Find where the given text appears and provide that cell's center as (X, Y) coordinate. 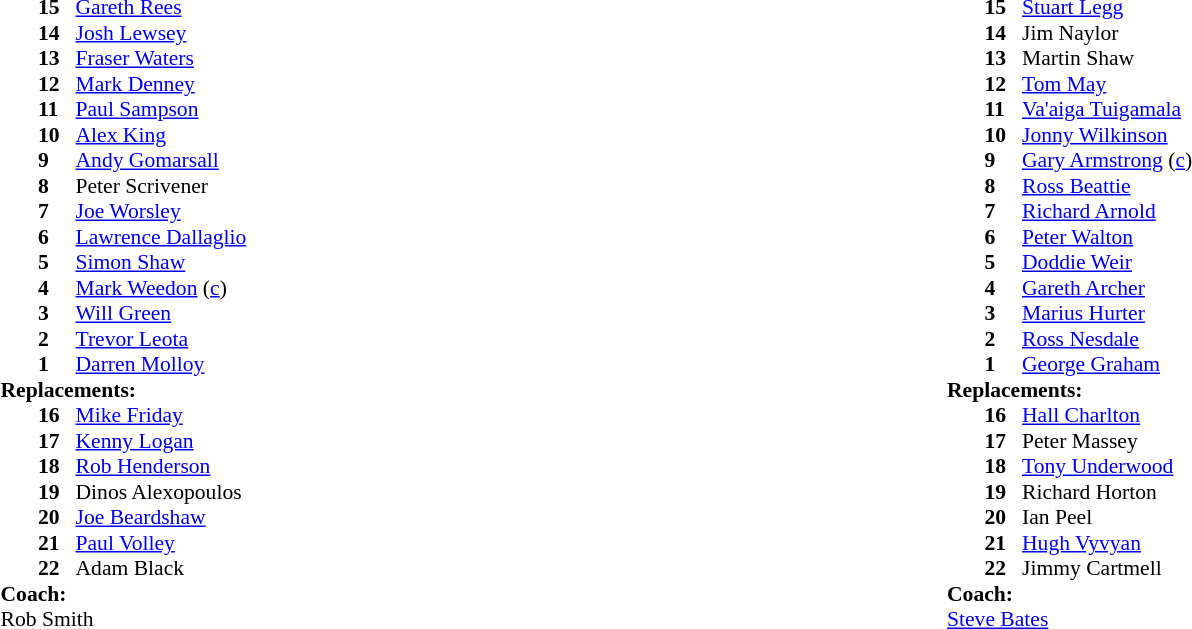
Martin Shaw (1107, 59)
Ross Nesdale (1107, 339)
Josh Lewsey (162, 33)
Tom May (1107, 84)
Mark Denney (162, 84)
Jonny Wilkinson (1107, 135)
Rob Henderson (162, 467)
Va'aiga Tuigamala (1107, 109)
Andy Gomarsall (162, 161)
Richard Arnold (1107, 211)
Marius Hurter (1107, 313)
Alex King (162, 135)
Lawrence Dallaglio (162, 237)
Simon Shaw (162, 263)
Peter Walton (1107, 237)
Ross Beattie (1107, 186)
Hugh Vyvyan (1107, 543)
Darren Molloy (162, 365)
Richard Horton (1107, 492)
Mike Friday (162, 415)
Paul Volley (162, 543)
Doddie Weir (1107, 263)
Adam Black (162, 569)
Dinos Alexopoulos (162, 492)
Hall Charlton (1107, 415)
Peter Scrivener (162, 186)
Joe Beardshaw (162, 517)
Ian Peel (1107, 517)
Will Green (162, 313)
Mark Weedon (c) (162, 288)
Fraser Waters (162, 59)
George Graham (1107, 365)
Jimmy Cartmell (1107, 569)
Trevor Leota (162, 339)
Gary Armstrong (c) (1107, 161)
Gareth Archer (1107, 288)
Tony Underwood (1107, 467)
Kenny Logan (162, 441)
Jim Naylor (1107, 33)
Paul Sampson (162, 109)
Peter Massey (1107, 441)
Joe Worsley (162, 211)
